Find where the given text appears and provide that cell's center as [x, y] coordinate. 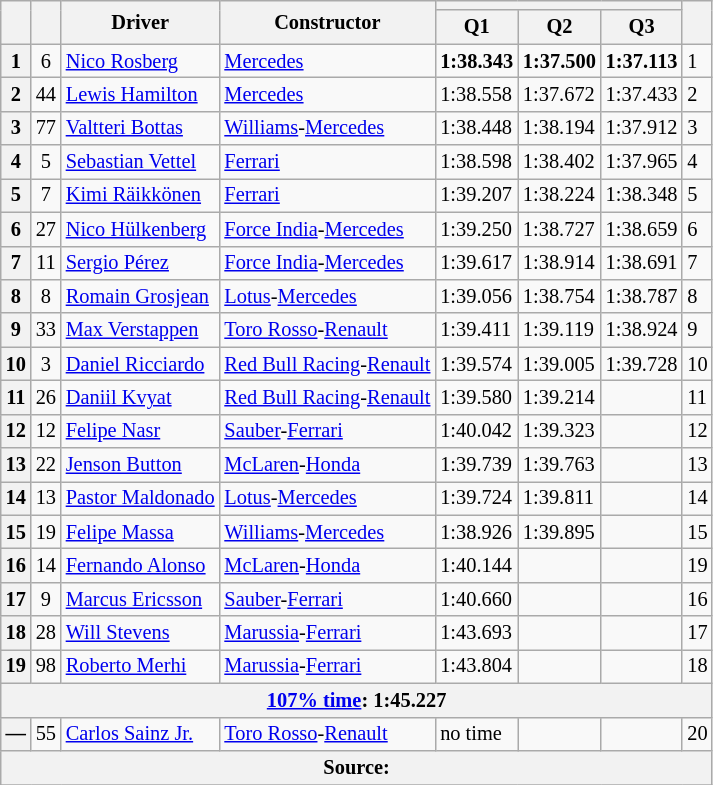
1:37.113 [642, 61]
1:38.448 [476, 128]
1:39.411 [476, 330]
Felipe Massa [140, 532]
Will Stevens [140, 633]
Lewis Hamilton [140, 94]
1:38.787 [642, 296]
no time [476, 734]
Valtteri Bottas [140, 128]
1:38.754 [560, 296]
1:39.005 [560, 364]
1:38.914 [560, 263]
Kimi Räikkönen [140, 195]
28 [46, 633]
1:38.348 [642, 195]
1:39.323 [560, 431]
26 [46, 397]
Marcus Ericsson [140, 599]
1:39.119 [560, 330]
1:39.895 [560, 532]
1:40.144 [476, 565]
77 [46, 128]
1:38.727 [560, 229]
Daniil Kvyat [140, 397]
1:38.558 [476, 94]
1:39.574 [476, 364]
1:40.660 [476, 599]
Sergio Pérez [140, 263]
Q1 [476, 27]
Constructor [327, 22]
44 [46, 94]
Jenson Button [140, 465]
1:37.433 [642, 94]
1:38.194 [560, 128]
1:38.224 [560, 195]
Carlos Sainz Jr. [140, 734]
1:38.659 [642, 229]
1:39.724 [476, 498]
1:38.598 [476, 162]
1:38.402 [560, 162]
1:39.580 [476, 397]
Q2 [560, 27]
20 [697, 734]
107% time: 1:45.227 [357, 700]
1:37.672 [560, 94]
98 [46, 666]
55 [46, 734]
22 [46, 465]
1:39.617 [476, 263]
Daniel Ricciardo [140, 364]
27 [46, 229]
Source: [357, 767]
Pastor Maldonado [140, 498]
1:39.728 [642, 364]
1:39.207 [476, 195]
1:40.042 [476, 431]
1:38.924 [642, 330]
1:39.214 [560, 397]
Felipe Nasr [140, 431]
Roberto Merhi [140, 666]
33 [46, 330]
1:39.250 [476, 229]
1:39.811 [560, 498]
1:38.343 [476, 61]
Sebastian Vettel [140, 162]
Max Verstappen [140, 330]
1:43.693 [476, 633]
1:39.056 [476, 296]
1:39.739 [476, 465]
1:38.926 [476, 532]
Romain Grosjean [140, 296]
Driver [140, 22]
1:39.763 [560, 465]
Nico Rosberg [140, 61]
1:43.804 [476, 666]
1:37.500 [560, 61]
1:37.965 [642, 162]
Nico Hülkenberg [140, 229]
Fernando Alonso [140, 565]
— [16, 734]
1:37.912 [642, 128]
1:38.691 [642, 263]
Q3 [642, 27]
